Extract the [x, y] coordinate from the center of the cell holding the provided text.  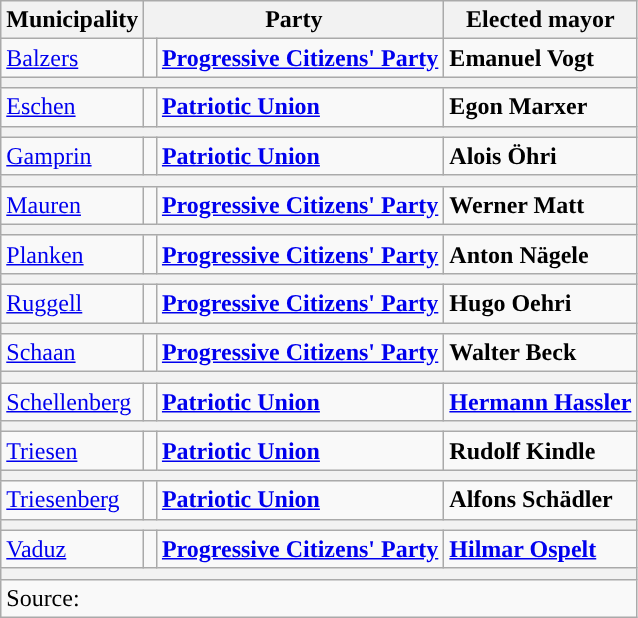
Walter Beck [540, 353]
Eschen [72, 107]
Ruggell [72, 303]
Egon Marxer [540, 107]
Vaduz [72, 549]
Werner Matt [540, 205]
Alois Öhri [540, 156]
Schellenberg [72, 402]
Rudolf Kindle [540, 451]
Gamprin [72, 156]
Triesenberg [72, 500]
Mauren [72, 205]
Hermann Hassler [540, 402]
Planken [72, 254]
Schaan [72, 353]
Hugo Oehri [540, 303]
Balzers [72, 58]
Triesen [72, 451]
Elected mayor [540, 20]
Alfons Schädler [540, 500]
Emanuel Vogt [540, 58]
Anton Nägele [540, 254]
Municipality [72, 20]
Party [294, 20]
Source: [319, 598]
Hilmar Ospelt [540, 549]
